Output the [x, y] coordinate of the center of the cell containing the given text.  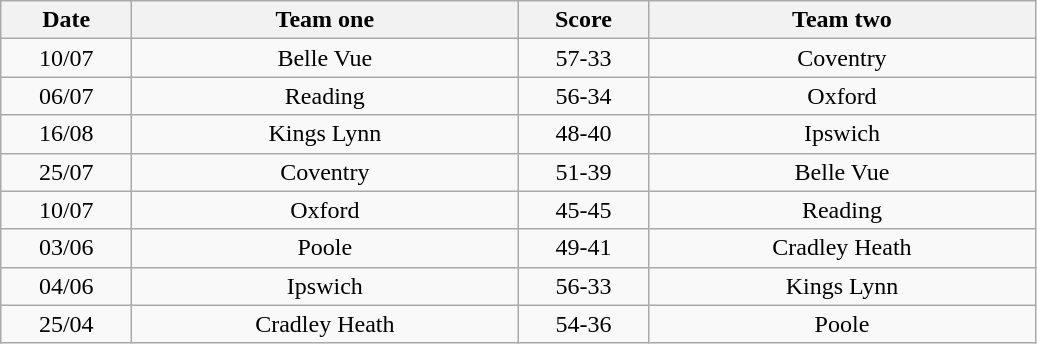
25/07 [66, 172]
Team one [325, 20]
51-39 [584, 172]
04/06 [66, 286]
49-41 [584, 248]
Team two [842, 20]
48-40 [584, 134]
Score [584, 20]
45-45 [584, 210]
56-33 [584, 286]
54-36 [584, 324]
Date [66, 20]
57-33 [584, 58]
56-34 [584, 96]
25/04 [66, 324]
06/07 [66, 96]
03/06 [66, 248]
16/08 [66, 134]
